Scan for the cell matching the given text and deliver its (x, y) coordinate at center. 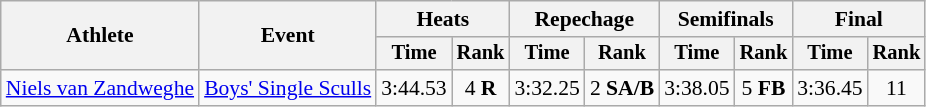
2 SA/B (622, 88)
Heats (442, 19)
Event (288, 36)
Final (858, 19)
Niels van Zandweghe (100, 88)
Semifinals (726, 19)
4 R (481, 88)
11 (897, 88)
3:36.45 (830, 88)
Athlete (100, 36)
3:44.53 (414, 88)
5 FB (764, 88)
3:38.05 (696, 88)
3:32.25 (546, 88)
Repechage (584, 19)
Boys' Single Sculls (288, 88)
